From the cell containing the given text, extract its center point as (x, y) coordinate. 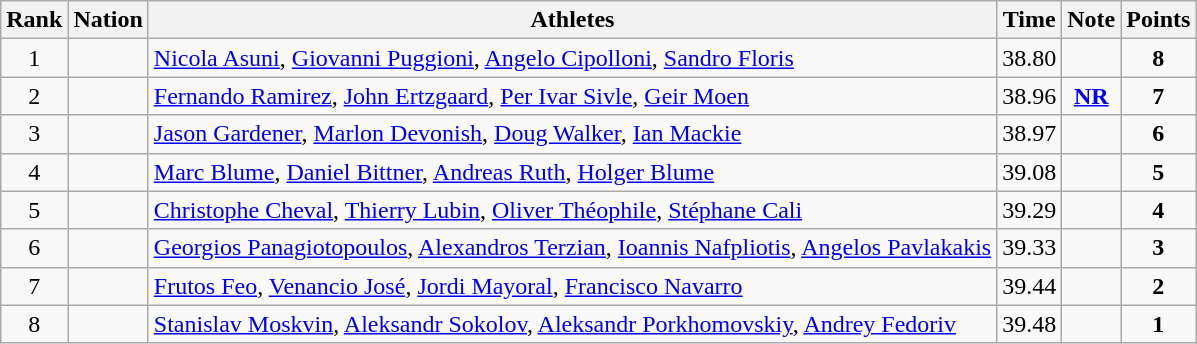
Christophe Cheval, Thierry Lubin, Oliver Théophile, Stéphane Cali (572, 210)
39.48 (1030, 324)
Time (1030, 20)
39.29 (1030, 210)
Stanislav Moskvin, Aleksandr Sokolov, Aleksandr Porkhomovskiy, Andrey Fedoriv (572, 324)
38.80 (1030, 58)
Points (1158, 20)
Athletes (572, 20)
39.44 (1030, 286)
Georgios Panagiotopoulos, Alexandros Terzian, Ioannis Nafpliotis, Angelos Pavlakakis (572, 248)
38.96 (1030, 96)
39.08 (1030, 172)
Nation (108, 20)
Note (1092, 20)
Rank (34, 20)
NR (1092, 96)
38.97 (1030, 134)
Frutos Feo, Venancio José, Jordi Mayoral, Francisco Navarro (572, 286)
Marc Blume, Daniel Bittner, Andreas Ruth, Holger Blume (572, 172)
39.33 (1030, 248)
Nicola Asuni, Giovanni Puggioni, Angelo Cipolloni, Sandro Floris (572, 58)
Jason Gardener, Marlon Devonish, Doug Walker, Ian Mackie (572, 134)
Fernando Ramirez, John Ertzgaard, Per Ivar Sivle, Geir Moen (572, 96)
